From the cell containing the given text, extract its center point as (x, y) coordinate. 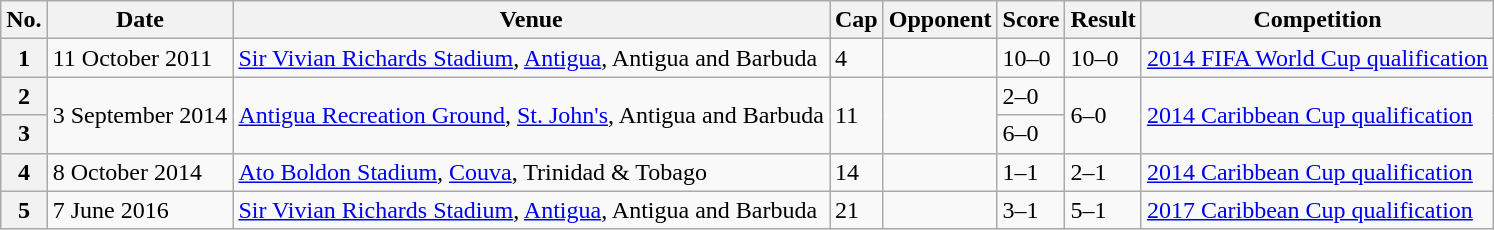
2–1 (1103, 172)
8 October 2014 (140, 172)
14 (857, 172)
3–1 (1031, 210)
No. (24, 20)
2017 Caribbean Cup qualification (1317, 210)
3 (24, 134)
11 (857, 115)
11 October 2011 (140, 58)
Competition (1317, 20)
2 (24, 96)
2014 FIFA World Cup qualification (1317, 58)
1–1 (1031, 172)
Venue (532, 20)
5–1 (1103, 210)
Cap (857, 20)
1 (24, 58)
2–0 (1031, 96)
Result (1103, 20)
7 June 2016 (140, 210)
3 September 2014 (140, 115)
21 (857, 210)
Ato Boldon Stadium, Couva, Trinidad & Tobago (532, 172)
5 (24, 210)
Date (140, 20)
Antigua Recreation Ground, St. John's, Antigua and Barbuda (532, 115)
Score (1031, 20)
Opponent (940, 20)
